Pinpoint the cell where the given text exists, returning its (X, Y) midpoint coordinate. 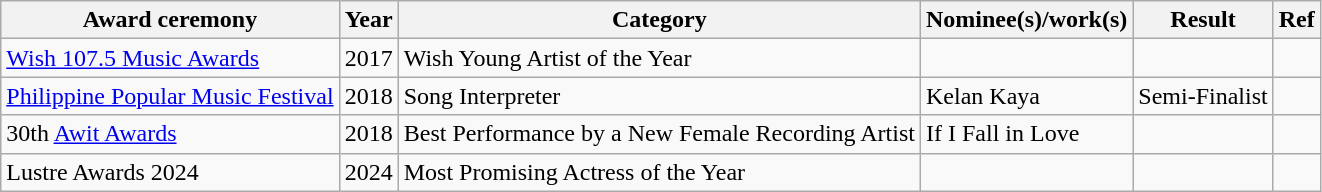
Result (1203, 20)
Category (659, 20)
If I Fall in Love (1026, 134)
2017 (368, 58)
Lustre Awards 2024 (170, 172)
Philippine Popular Music Festival (170, 96)
Nominee(s)/work(s) (1026, 20)
Year (368, 20)
Kelan Kaya (1026, 96)
Wish Young Artist of the Year (659, 58)
Most Promising Actress of the Year (659, 172)
2024 (368, 172)
Song Interpreter (659, 96)
Semi-Finalist (1203, 96)
Award ceremony (170, 20)
Ref (1296, 20)
Wish 107.5 Music Awards (170, 58)
Best Performance by a New Female Recording Artist (659, 134)
30th Awit Awards (170, 134)
